Return [X, Y] of the center of cell containing provided text 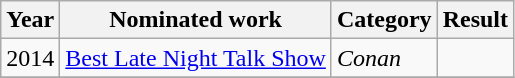
Year [30, 20]
Nominated work [196, 20]
Conan [384, 58]
Best Late Night Talk Show [196, 58]
2014 [30, 58]
Category [384, 20]
Result [475, 20]
